Output the [X, Y] coordinate of the center of the cell containing the given text.  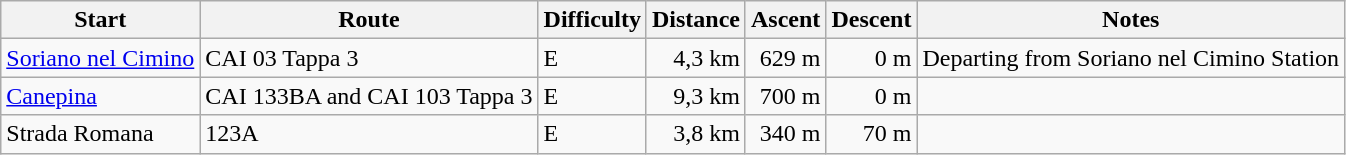
3,8 km [696, 134]
340 m [785, 134]
Departing from Soriano nel Cimino Station [1131, 58]
Difficulty [592, 20]
Strada Romana [100, 134]
Route [369, 20]
Ascent [785, 20]
Descent [872, 20]
CAI 133BA and CAI 103 Tappa 3 [369, 96]
9,3 km [696, 96]
CAI 03 Tappa 3 [369, 58]
629 m [785, 58]
123A [369, 134]
Distance [696, 20]
4,3 km [696, 58]
Soriano nel Cimino [100, 58]
Notes [1131, 20]
70 m [872, 134]
700 m [785, 96]
Canepina [100, 96]
Start [100, 20]
